From the cell containing the given text, extract its center point as [x, y] coordinate. 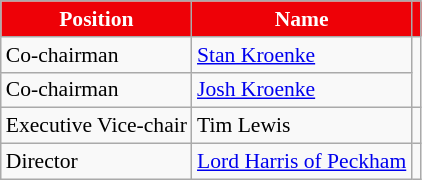
Tim Lewis [302, 126]
Name [302, 19]
Stan Kroenke [302, 55]
Josh Kroenke [302, 90]
Lord Harris of Peckham [302, 162]
Director [96, 162]
Position [96, 19]
Executive Vice-chair [96, 126]
